Detect which cell encompasses the target text, then output its [x, y] center coordinate. 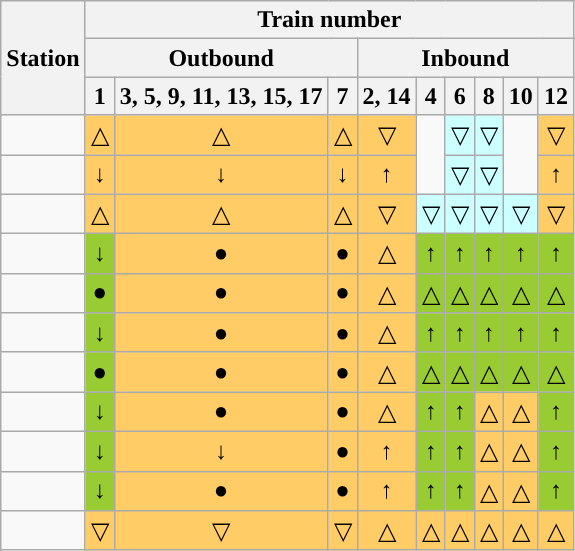
6 [460, 96]
8 [488, 96]
2, 14 [386, 96]
7 [342, 96]
Train number [329, 20]
12 [556, 96]
Station [43, 58]
4 [430, 96]
10 [520, 96]
Outbound [221, 58]
1 [100, 96]
Inbound [465, 58]
3, 5, 9, 11, 13, 15, 17 [221, 96]
